Determine the [x, y] coordinate at the center of the cell enclosing the given text.  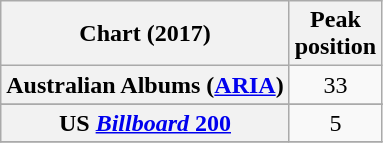
Australian Albums (ARIA) [145, 85]
5 [335, 123]
Chart (2017) [145, 34]
33 [335, 85]
US Billboard 200 [145, 123]
Peak position [335, 34]
